Output the [X, Y] coordinate of the center of the cell containing the given text.  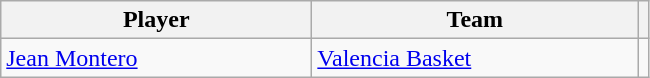
Team [475, 20]
Jean Montero [156, 58]
Player [156, 20]
Valencia Basket [475, 58]
